Find where the given text appears and provide that cell's center as [x, y] coordinate. 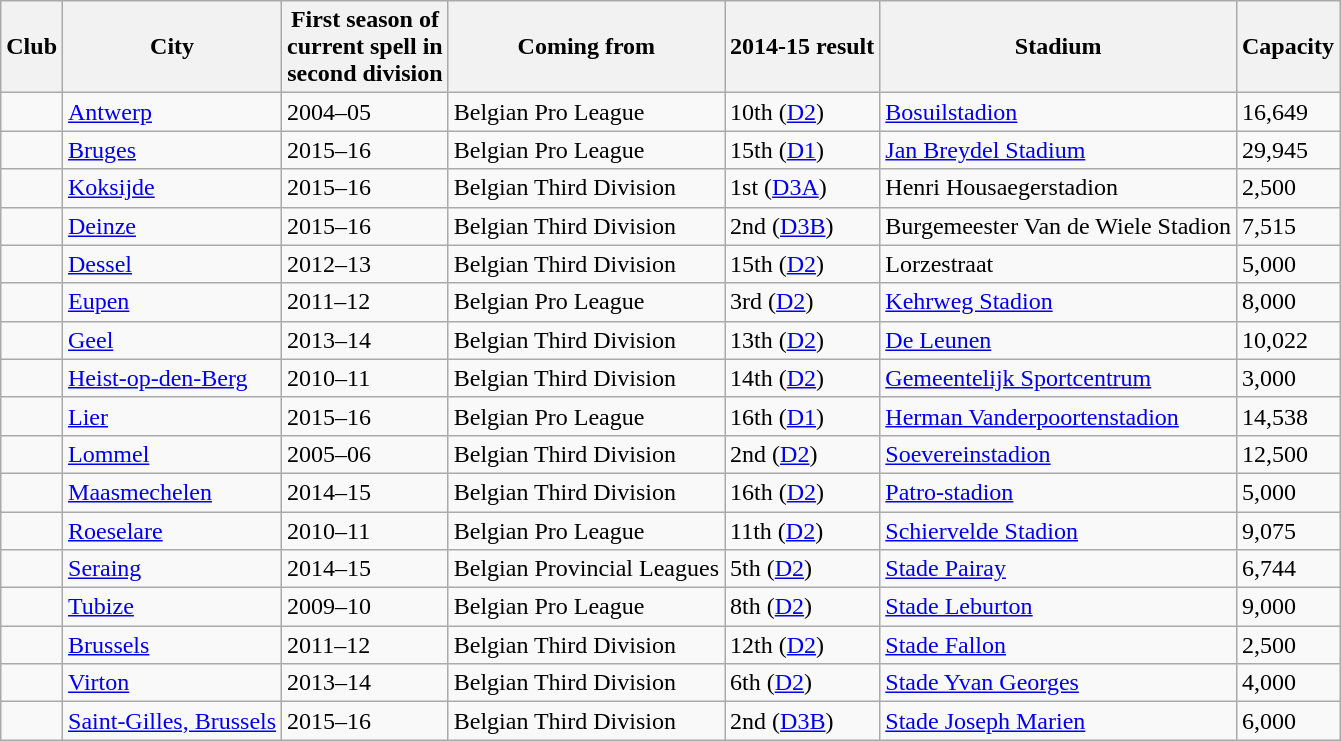
Brussels [172, 645]
16th (D1) [802, 416]
Burgemeester Van de Wiele Stadion [1058, 226]
9,000 [1288, 607]
Tubize [172, 607]
15th (D1) [802, 150]
4,000 [1288, 683]
Coming from [586, 47]
Antwerp [172, 112]
Seraing [172, 569]
Capacity [1288, 47]
8,000 [1288, 302]
16,649 [1288, 112]
Jan Breydel Stadium [1058, 150]
2012–13 [366, 264]
De Leunen [1058, 340]
Herman Vanderpoortenstadion [1058, 416]
City [172, 47]
Lorzestraat [1058, 264]
7,515 [1288, 226]
16th (D2) [802, 492]
Koksijde [172, 188]
Stade Leburton [1058, 607]
5th (D2) [802, 569]
Stadium [1058, 47]
2nd (D2) [802, 454]
12,500 [1288, 454]
Lier [172, 416]
3rd (D2) [802, 302]
Club [32, 47]
3,000 [1288, 378]
First season of current spell in second division [366, 47]
9,075 [1288, 531]
Lommel [172, 454]
10th (D2) [802, 112]
Stade Yvan Georges [1058, 683]
Kehrweg Stadion [1058, 302]
Schiervelde Stadion [1058, 531]
Roeselare [172, 531]
29,945 [1288, 150]
1st (D3A) [802, 188]
2004–05 [366, 112]
Stade Pairay [1058, 569]
10,022 [1288, 340]
Dessel [172, 264]
2014-15 result [802, 47]
6,000 [1288, 721]
Bruges [172, 150]
Henri Housaegerstadion [1058, 188]
Saint-Gilles, Brussels [172, 721]
Stade Joseph Marien [1058, 721]
11th (D2) [802, 531]
12th (D2) [802, 645]
2005–06 [366, 454]
Stade Fallon [1058, 645]
Deinze [172, 226]
Geel [172, 340]
Patro-stadion [1058, 492]
2009–10 [366, 607]
6,744 [1288, 569]
Virton [172, 683]
8th (D2) [802, 607]
Heist-op-den-Berg [172, 378]
Maasmechelen [172, 492]
15th (D2) [802, 264]
13th (D2) [802, 340]
14,538 [1288, 416]
Bosuilstadion [1058, 112]
Soevereinstadion [1058, 454]
14th (D2) [802, 378]
Gemeentelijk Sportcentrum [1058, 378]
Eupen [172, 302]
6th (D2) [802, 683]
Belgian Provincial Leagues [586, 569]
